Locate the cell with the specified text and output its [x, y] center coordinate. 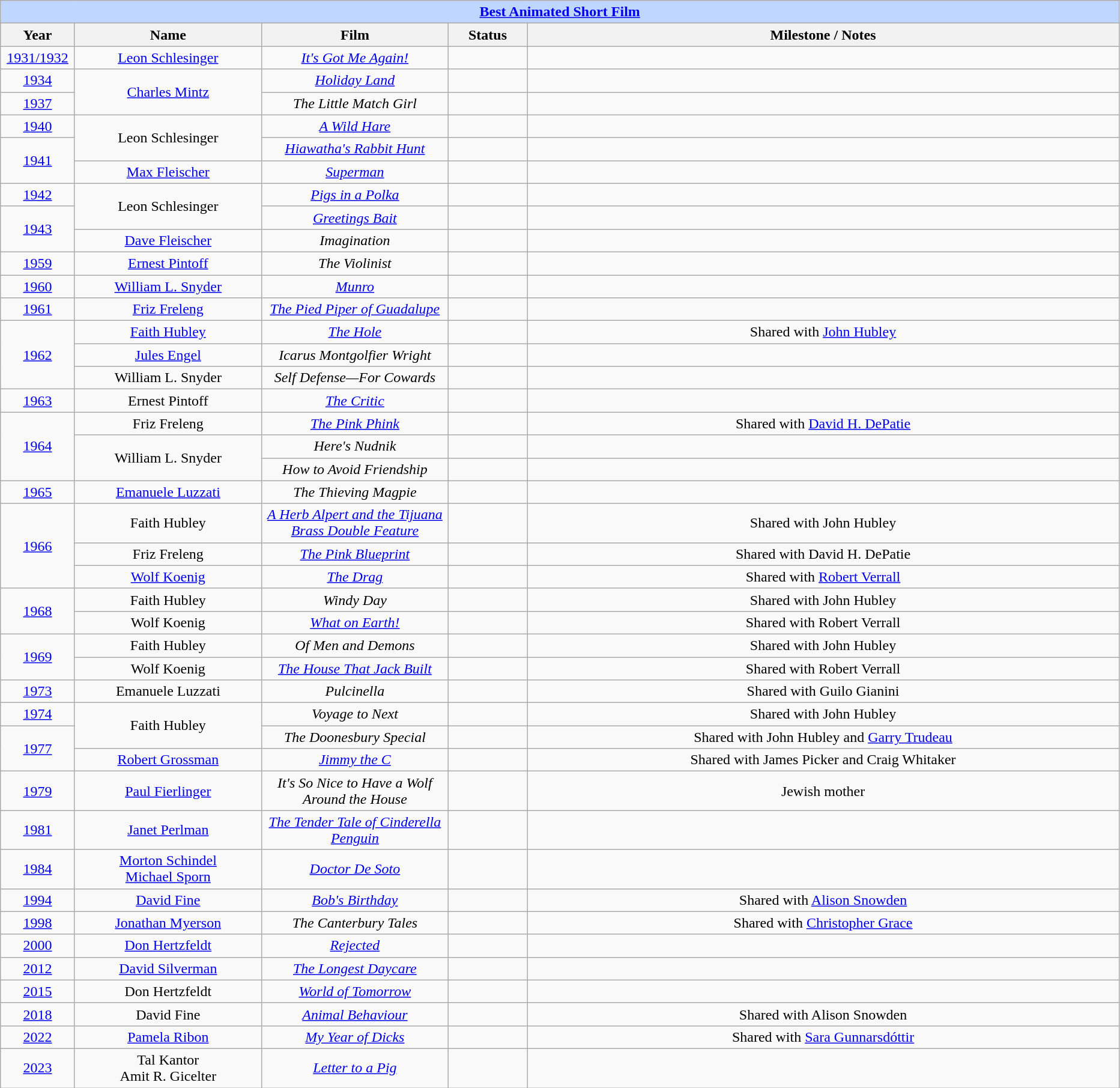
Self Defense—For Cowards [354, 378]
The Hole [354, 332]
The Thieving Magpie [354, 492]
1974 [38, 714]
The Longest Daycare [354, 968]
1943 [38, 229]
1937 [38, 103]
2022 [38, 1037]
Doctor De Soto [354, 869]
The House That Jack Built [354, 669]
Shared with Guilo Gianini [823, 691]
1969 [38, 657]
A Wild Hare [354, 126]
Max Fleischer [168, 172]
1941 [38, 160]
The Pink Blueprint [354, 554]
Pamela Ribon [168, 1037]
A Herb Alpert and the Tijuana Brass Double Feature [354, 523]
World of Tomorrow [354, 991]
It's So Nice to Have a Wolf Around the House [354, 791]
David Silverman [168, 968]
Robert Grossman [168, 760]
The Violinist [354, 263]
Animal Behaviour [354, 1014]
Greetings Bait [354, 217]
1940 [38, 126]
The Doonesbury Special [354, 737]
Here's Nudnik [354, 446]
1934 [38, 81]
The Drag [354, 577]
Letter to a Pig [354, 1068]
My Year of Dicks [354, 1037]
How to Avoid Friendship [354, 469]
Rejected [354, 946]
The Tender Tale of Cinderella Penguin [354, 830]
1963 [38, 401]
1994 [38, 900]
Tal KantorAmit R. Gicelter [168, 1068]
Windy Day [354, 600]
1984 [38, 869]
1931/1932 [38, 58]
Morton SchindelMichael Sporn [168, 869]
1973 [38, 691]
1977 [38, 749]
Bob's Birthday [354, 900]
1998 [38, 923]
Best Animated Short Film [560, 12]
1964 [38, 446]
1965 [38, 492]
Jewish mother [823, 791]
The Little Match Girl [354, 103]
Janet Perlman [168, 830]
Holiday Land [354, 81]
Jimmy the C [354, 760]
Of Men and Demons [354, 645]
What on Earth! [354, 622]
1961 [38, 309]
2012 [38, 968]
Superman [354, 172]
Shared with James Picker and Craig Whitaker [823, 760]
Status [488, 35]
Pulcinella [354, 691]
1968 [38, 611]
1966 [38, 546]
The Pink Phink [354, 424]
Film [354, 35]
Pigs in a Polka [354, 195]
Imagination [354, 240]
Dave Fleischer [168, 240]
The Critic [354, 401]
Voyage to Next [354, 714]
Milestone / Notes [823, 35]
1942 [38, 195]
The Canterbury Tales [354, 923]
Year [38, 35]
Shared with Christopher Grace [823, 923]
2023 [38, 1068]
Charles Mintz [168, 92]
Jules Engel [168, 355]
1960 [38, 287]
1962 [38, 355]
It's Got Me Again! [354, 58]
2018 [38, 1014]
2015 [38, 991]
Jonathan Myerson [168, 923]
Name [168, 35]
Paul Fierlinger [168, 791]
The Pied Piper of Guadalupe [354, 309]
1979 [38, 791]
1959 [38, 263]
Shared with John Hubley and Garry Trudeau [823, 737]
1981 [38, 830]
Munro [354, 287]
Icarus Montgolfier Wright [354, 355]
Shared with Sara Gunnarsdóttir [823, 1037]
2000 [38, 946]
Hiawatha's Rabbit Hunt [354, 149]
